From the cell containing the given text, extract its center point as (X, Y) coordinate. 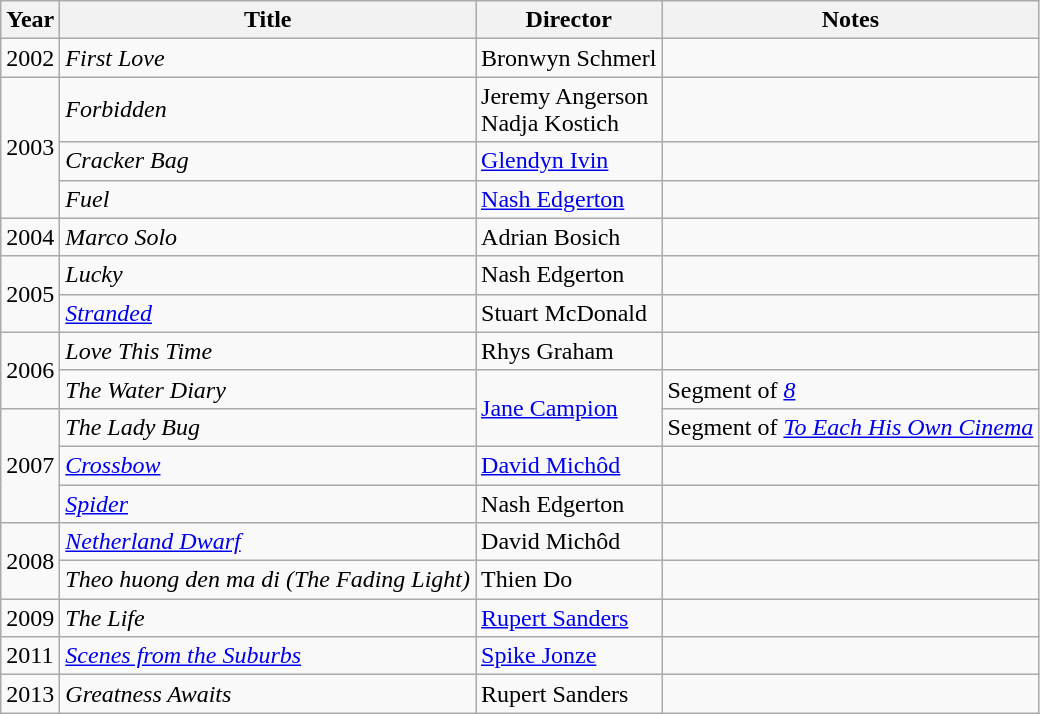
2002 (30, 58)
Theo huong den ma di (The Fading Light) (268, 580)
Thien Do (569, 580)
2007 (30, 465)
2013 (30, 694)
Netherland Dwarf (268, 542)
Marco Solo (268, 237)
2011 (30, 656)
Jane Campion (569, 408)
Glendyn Ivin (569, 161)
Title (268, 20)
Jeremy AngersonNadja Kostich (569, 110)
Segment of To Each His Own Cinema (850, 427)
Director (569, 20)
Love This Time (268, 351)
Lucky (268, 275)
Scenes from the Suburbs (268, 656)
Bronwyn Schmerl (569, 58)
Crossbow (268, 465)
First Love (268, 58)
Rhys Graham (569, 351)
The Water Diary (268, 389)
Spider (268, 503)
2004 (30, 237)
The Lady Bug (268, 427)
Notes (850, 20)
Greatness Awaits (268, 694)
The Life (268, 618)
2006 (30, 370)
Year (30, 20)
Stranded (268, 313)
Segment of 8 (850, 389)
Fuel (268, 199)
Forbidden (268, 110)
2008 (30, 561)
Cracker Bag (268, 161)
2005 (30, 294)
Adrian Bosich (569, 237)
Spike Jonze (569, 656)
2003 (30, 148)
Stuart McDonald (569, 313)
2009 (30, 618)
